Output the [X, Y] coordinate of the center of the cell containing the given text.  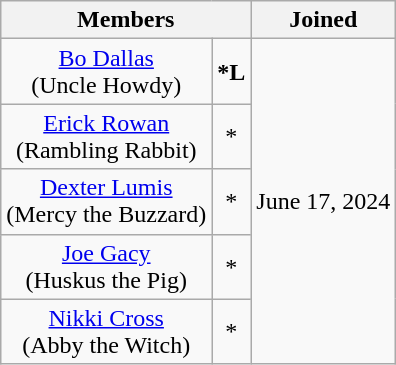
Members [126, 20]
Dexter Lumis(Mercy the Buzzard) [106, 202]
Nikki Cross(Abby the Witch) [106, 332]
Joined [324, 20]
Bo Dallas(Uncle Howdy) [106, 72]
Joe Gacy(Huskus the Pig) [106, 266]
Erick Rowan(Rambling Rabbit) [106, 136]
June 17, 2024 [324, 202]
*L [232, 72]
